Return the [X, Y] coordinate for the center point of the cell that contains the specified text.  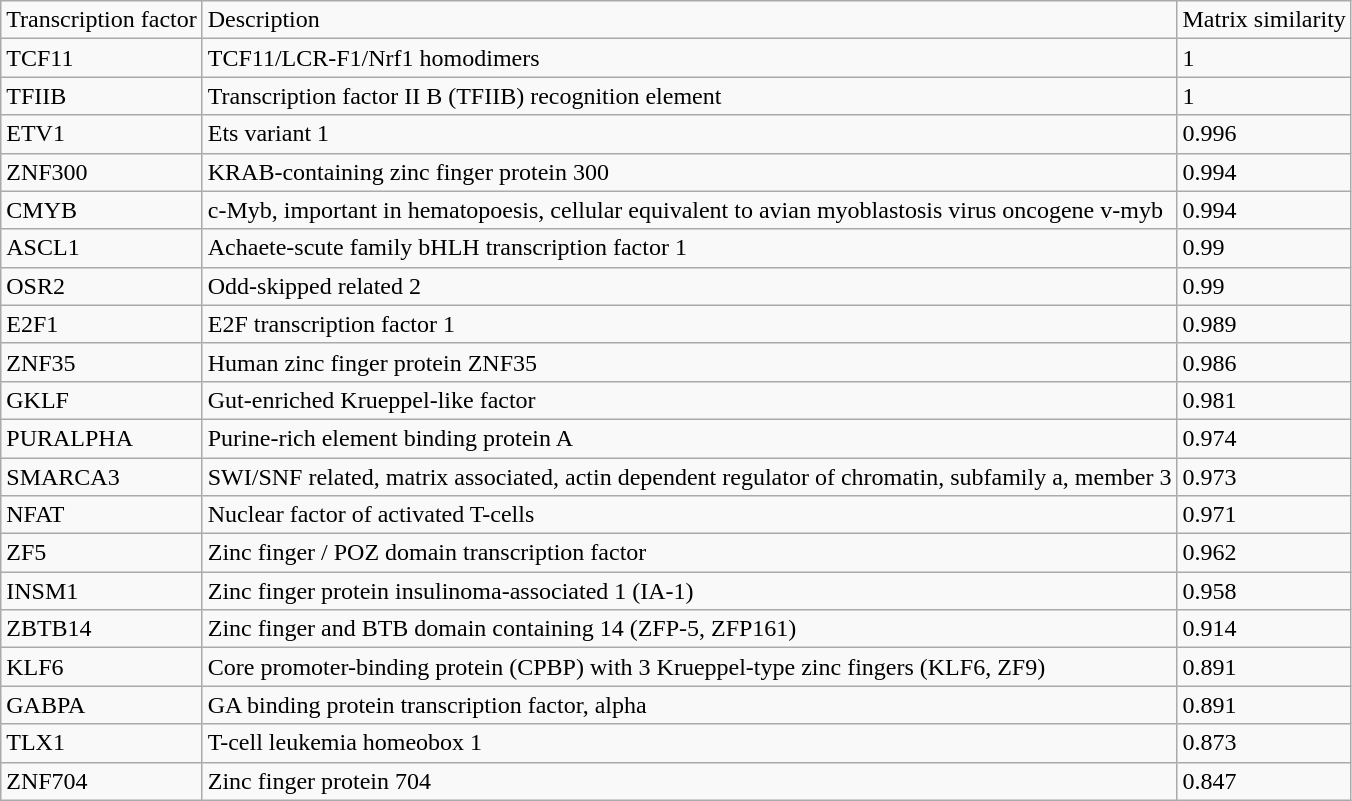
0.914 [1264, 629]
0.847 [1264, 781]
KLF6 [102, 667]
GABPA [102, 705]
OSR2 [102, 286]
SWI/SNF related, matrix associated, actin dependent regulator of chromatin, subfamily a, member 3 [690, 477]
TCF11/LCR-F1/Nrf1 homodimers [690, 58]
Core promoter-binding protein (CPBP) with 3 Krueppel-type zinc fingers (KLF6, ZF9) [690, 667]
TFIIB [102, 96]
0.958 [1264, 591]
INSM1 [102, 591]
ZF5 [102, 553]
ASCL1 [102, 248]
ZNF300 [102, 172]
0.973 [1264, 477]
0.971 [1264, 515]
TCF11 [102, 58]
c-Myb, important in hematopoesis, cellular equivalent to avian myoblastosis virus oncogene v-myb [690, 210]
Description [690, 20]
TLX1 [102, 743]
Odd-skipped related 2 [690, 286]
Transcription factor [102, 20]
Zinc finger / POZ domain transcription factor [690, 553]
T-cell leukemia homeobox 1 [690, 743]
0.981 [1264, 400]
0.873 [1264, 743]
0.962 [1264, 553]
ZNF704 [102, 781]
ZBTB14 [102, 629]
Gut-enriched Krueppel-like factor [690, 400]
0.986 [1264, 362]
E2F1 [102, 324]
Zinc finger protein insulinoma-associated 1 (IA-1) [690, 591]
Transcription factor II B (TFIIB) recognition element [690, 96]
E2F transcription factor 1 [690, 324]
NFAT [102, 515]
PURALPHA [102, 438]
Ets variant 1 [690, 134]
ETV1 [102, 134]
0.989 [1264, 324]
CMYB [102, 210]
0.996 [1264, 134]
Zinc finger protein 704 [690, 781]
ZNF35 [102, 362]
KRAB-containing zinc finger protein 300 [690, 172]
0.974 [1264, 438]
Human zinc finger protein ZNF35 [690, 362]
GA binding protein transcription factor, alpha [690, 705]
Nuclear factor of activated T-cells [690, 515]
Matrix similarity [1264, 20]
Achaete-scute family bHLH transcription factor 1 [690, 248]
Zinc finger and BTB domain containing 14 (ZFP-5, ZFP161) [690, 629]
GKLF [102, 400]
SMARCA3 [102, 477]
Purine-rich element binding protein A [690, 438]
